Provide the [X, Y] coordinate of the cell's center where the given text is located.  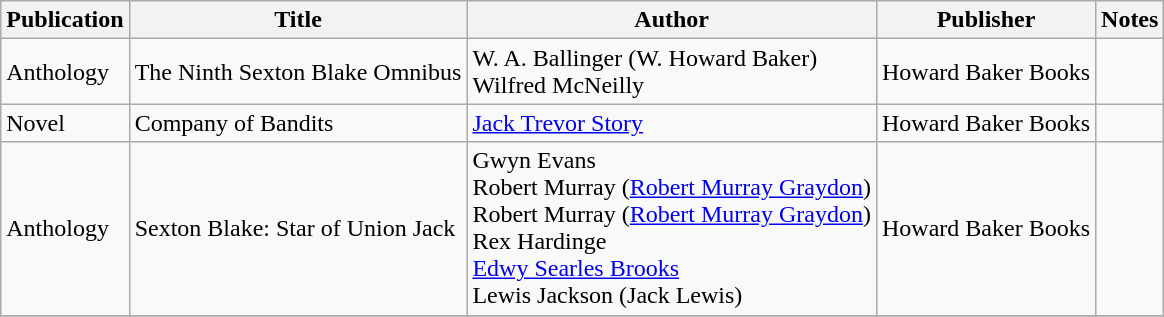
Gwyn EvansRobert Murray (Robert Murray Graydon)Robert Murray (Robert Murray Graydon)Rex HardingeEdwy Searles BrooksLewis Jackson (Jack Lewis) [672, 228]
Novel [65, 123]
Publisher [986, 20]
W. A. Ballinger (W. Howard Baker)Wilfred McNeilly [672, 72]
Publication [65, 20]
The Ninth Sexton Blake Omnibus [298, 72]
Author [672, 20]
Notes [1130, 20]
Company of Bandits [298, 123]
Title [298, 20]
Jack Trevor Story [672, 123]
Sexton Blake: Star of Union Jack [298, 228]
